Return (x, y) of the center of cell containing provided text 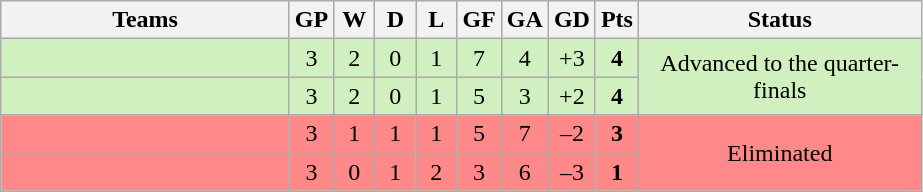
L (436, 20)
Eliminated (780, 153)
–2 (572, 134)
–3 (572, 172)
Teams (146, 20)
Advanced to the quarter-finals (780, 77)
D (396, 20)
+3 (572, 58)
GF (479, 20)
+2 (572, 96)
GP (311, 20)
W (354, 20)
6 (524, 172)
Pts (616, 20)
GD (572, 20)
Status (780, 20)
GA (524, 20)
